Pinpoint the cell where the given text exists, returning its (x, y) midpoint coordinate. 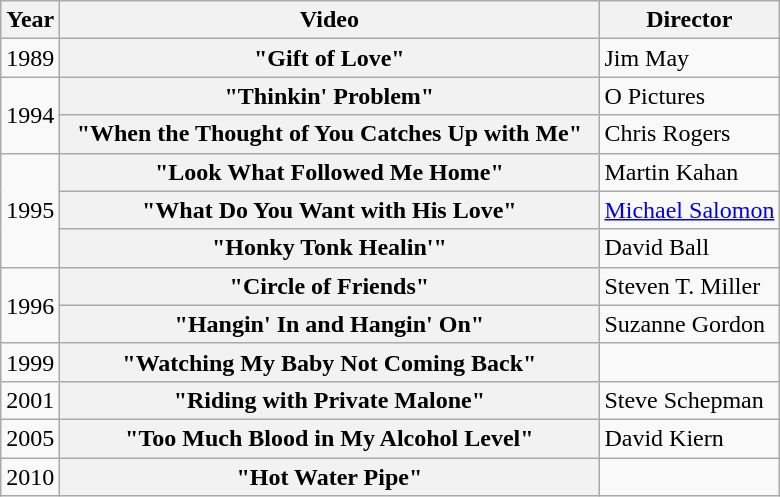
"Thinkin' Problem" (330, 96)
2001 (30, 400)
Michael Salomon (690, 210)
"Riding with Private Malone" (330, 400)
"Gift of Love" (330, 58)
Director (690, 20)
Jim May (690, 58)
"Hot Water Pipe" (330, 477)
Steve Schepman (690, 400)
"What Do You Want with His Love" (330, 210)
"Hangin' In and Hangin' On" (330, 324)
"When the Thought of You Catches Up with Me" (330, 134)
David Ball (690, 248)
Video (330, 20)
Suzanne Gordon (690, 324)
1994 (30, 115)
"Circle of Friends" (330, 286)
David Kiern (690, 438)
1996 (30, 305)
Chris Rogers (690, 134)
Year (30, 20)
1995 (30, 210)
O Pictures (690, 96)
"Watching My Baby Not Coming Back" (330, 362)
1999 (30, 362)
Steven T. Miller (690, 286)
"Too Much Blood in My Alcohol Level" (330, 438)
Martin Kahan (690, 172)
1989 (30, 58)
"Honky Tonk Healin'" (330, 248)
2010 (30, 477)
2005 (30, 438)
"Look What Followed Me Home" (330, 172)
